Return the (x, y) coordinate for the center point of the cell that contains the specified text.  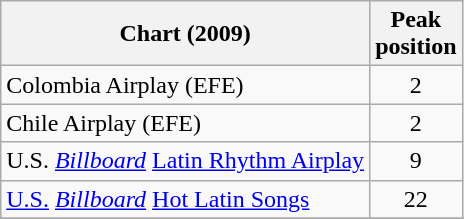
9 (416, 161)
Chart (2009) (186, 34)
U.S. Billboard Hot Latin Songs (186, 199)
Peakposition (416, 34)
Chile Airplay (EFE) (186, 123)
Colombia Airplay (EFE) (186, 85)
U.S. Billboard Latin Rhythm Airplay (186, 161)
22 (416, 199)
